Provide the (X, Y) coordinate of the cell's center where the given text is located.  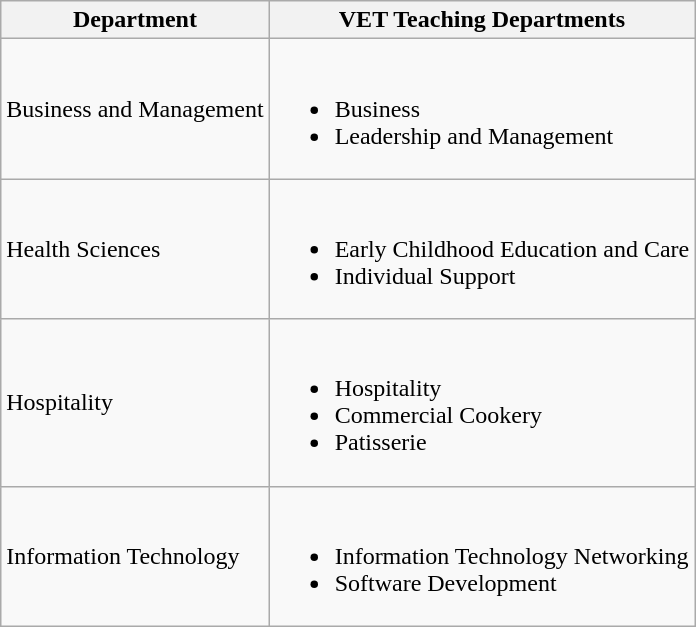
Department (135, 20)
Information Technology (135, 556)
Hospitality (135, 402)
BusinessLeadership and Management (482, 109)
Information Technology NetworkingSoftware Development (482, 556)
Business and Management (135, 109)
Health Sciences (135, 249)
VET Teaching Departments (482, 20)
Early Childhood Education and CareIndividual Support (482, 249)
HospitalityCommercial CookeryPatisserie (482, 402)
